Pinpoint the cell where the given text exists, returning its (x, y) midpoint coordinate. 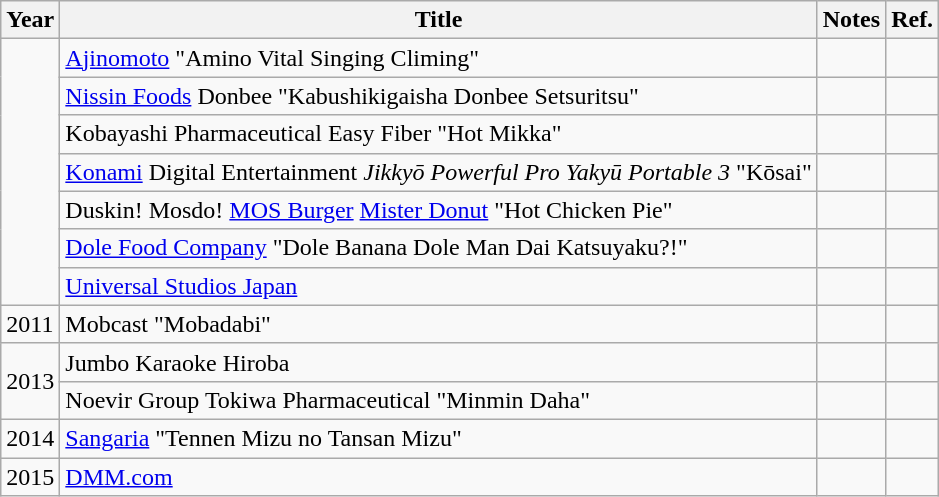
Title (438, 20)
Dole Food Company "Dole Banana Dole Man Dai Katsuyaku?!" (438, 248)
Ref. (912, 20)
2014 (30, 438)
Jumbo Karaoke Hiroba (438, 362)
2015 (30, 477)
Nissin Foods Donbee "Kabushikigaisha Donbee Setsuritsu" (438, 96)
Mobcast "Mobadabi" (438, 324)
Sangaria "Tennen Mizu no Tansan Mizu" (438, 438)
Konami Digital Entertainment Jikkyō Powerful Pro Yakyū Portable 3 "Kōsai" (438, 172)
Noevir Group Tokiwa Pharmaceutical "Minmin Daha" (438, 400)
Kobayashi Pharmaceutical Easy Fiber "Hot Mikka" (438, 134)
Notes (851, 20)
2013 (30, 381)
DMM.com (438, 477)
Ajinomoto "Amino Vital Singing Climing" (438, 58)
Duskin! Mosdo! MOS Burger Mister Donut "Hot Chicken Pie" (438, 210)
Year (30, 20)
2011 (30, 324)
Universal Studios Japan (438, 286)
